For the text-containing cell, return its midpoint in [X, Y] coordinate format. 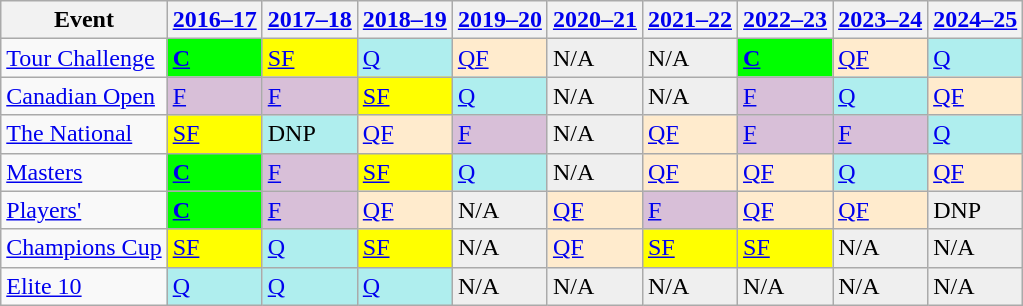
Canadian Open [84, 96]
2020–21 [594, 20]
2023–24 [880, 20]
Players' [84, 210]
Event [84, 20]
2024–25 [976, 20]
2017–18 [310, 20]
Tour Challenge [84, 58]
2019–20 [500, 20]
The National [84, 134]
Masters [84, 172]
2022–23 [786, 20]
Champions Cup [84, 248]
2021–22 [690, 20]
2016–17 [214, 20]
Elite 10 [84, 286]
2018–19 [404, 20]
